Pinpoint the cell where the given text exists, returning its [X, Y] midpoint coordinate. 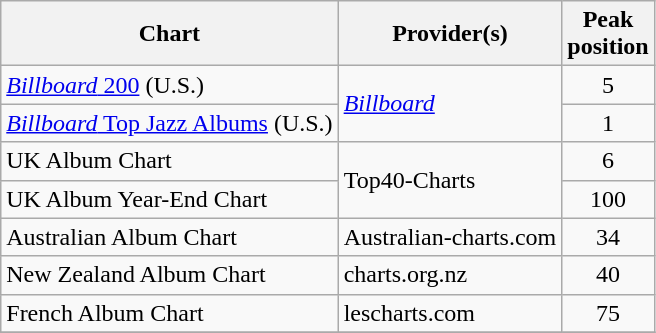
6 [608, 161]
lescharts.com [450, 313]
Australian Album Chart [170, 237]
100 [608, 199]
Billboard [450, 104]
1 [608, 123]
French Album Chart [170, 313]
Chart [170, 34]
Billboard 200 (U.S.) [170, 85]
5 [608, 85]
Provider(s) [450, 34]
charts.org.nz [450, 275]
40 [608, 275]
75 [608, 313]
34 [608, 237]
Australian-charts.com [450, 237]
Peakposition [608, 34]
UK Album Chart [170, 161]
Billboard Top Jazz Albums (U.S.) [170, 123]
UK Album Year-End Chart [170, 199]
New Zealand Album Chart [170, 275]
Top40-Charts [450, 180]
